From the cell containing the given text, extract its center point as [X, Y] coordinate. 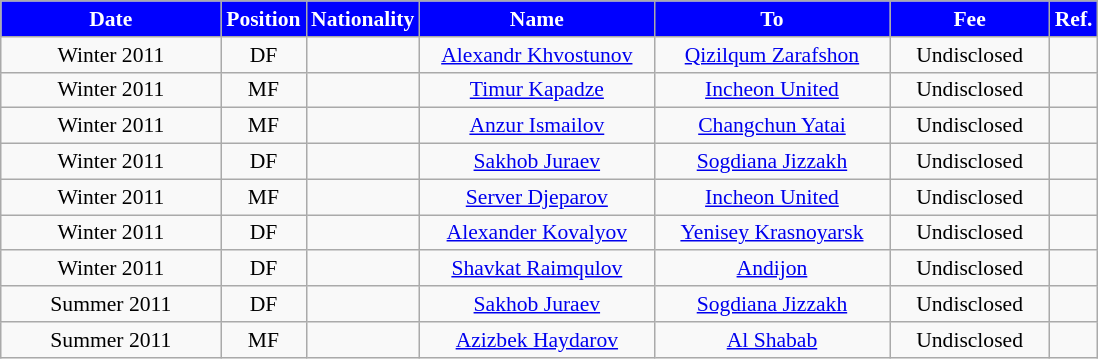
Azizbek Haydarov [536, 340]
Alexandr Khvostunov [536, 55]
To [772, 19]
Yenisey Krasnoyarsk [772, 233]
Timur Kapadze [536, 90]
Server Djeparov [536, 197]
Al Shabab [772, 340]
Changchun Yatai [772, 126]
Alexander Kovalyov [536, 233]
Fee [970, 19]
Name [536, 19]
Nationality [362, 19]
Date [111, 19]
Andijon [772, 269]
Position [264, 19]
Shavkat Raimqulov [536, 269]
Anzur Ismailov [536, 126]
Ref. [1074, 19]
Qizilqum Zarafshon [772, 55]
